Detect which cell encompasses the target text, then output its (X, Y) center coordinate. 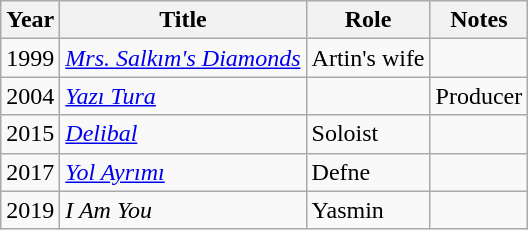
Soloist (368, 134)
Mrs. Salkım's Diamonds (183, 58)
Role (368, 20)
Title (183, 20)
Yazı Tura (183, 96)
Delibal (183, 134)
Notes (479, 20)
Year (30, 20)
Artin's wife (368, 58)
1999 (30, 58)
2004 (30, 96)
Defne (368, 172)
Producer (479, 96)
Yasmin (368, 210)
Yol Ayrımı (183, 172)
I Am You (183, 210)
2019 (30, 210)
2017 (30, 172)
2015 (30, 134)
